Find where the given text appears and provide that cell's center as (x, y) coordinate. 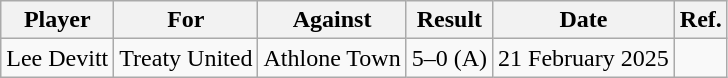
Ref. (700, 20)
Treaty United (186, 58)
Player (58, 20)
21 February 2025 (584, 58)
Athlone Town (332, 58)
Date (584, 20)
Result (449, 20)
For (186, 20)
Lee Devitt (58, 58)
5–0 (A) (449, 58)
Against (332, 20)
